Identify which cell holds the provided text, then report its (x, y) central coordinate. 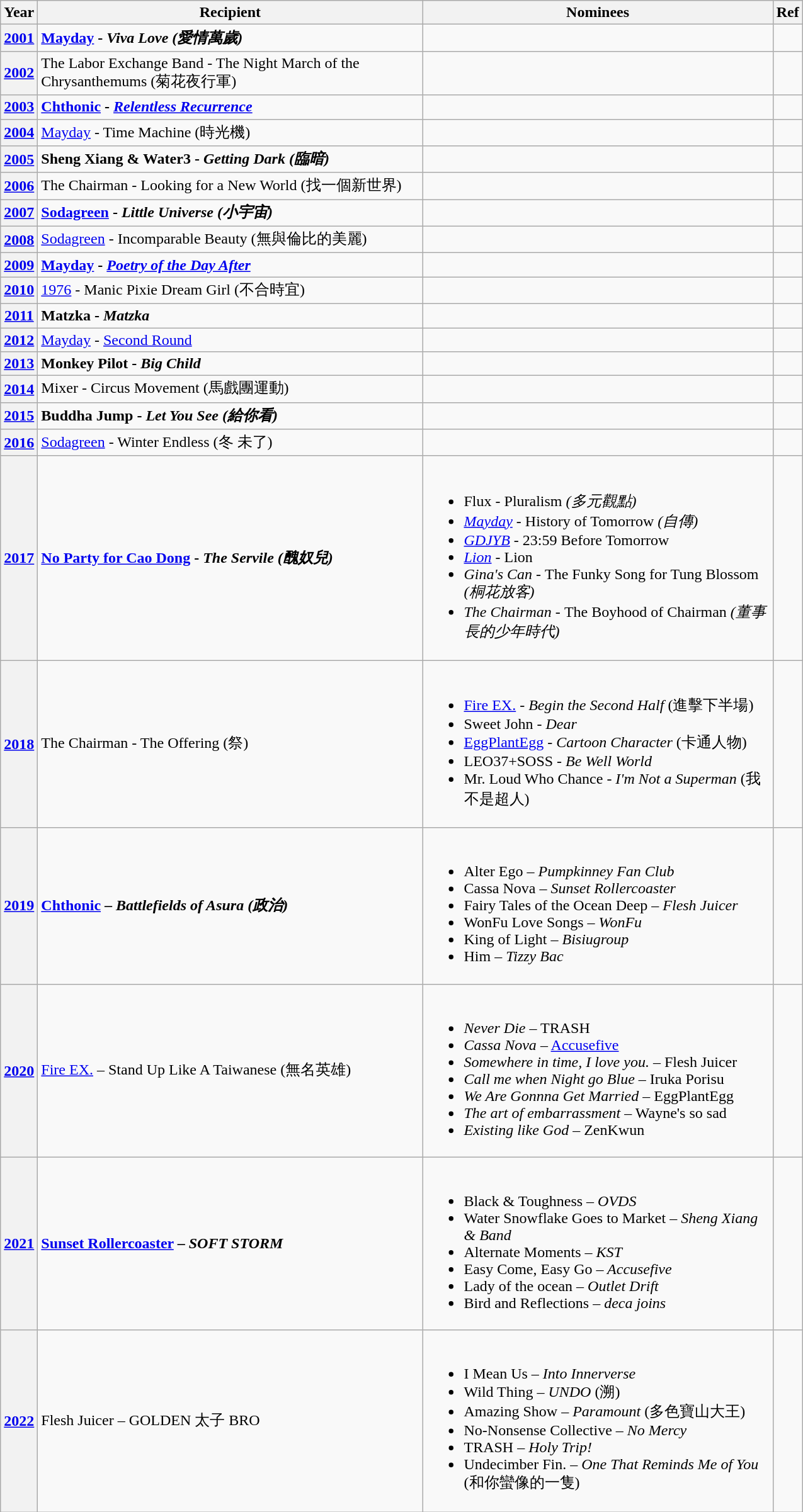
2014 (19, 389)
Sheng Xiang & Water3 - Getting Dark (臨暗) (231, 160)
Recipient (231, 13)
Mayday - Second Round (231, 339)
Mixer - Circus Movement (馬戲團運動) (231, 389)
No Party for Cao Dong - The Servile (醜奴兒) (231, 558)
2004 (19, 132)
Sodagreen - Incomparable Beauty (無與倫比的美麗) (231, 239)
2001 (19, 38)
Year (19, 13)
Sodagreen - Little Universe (小宇宙) (231, 213)
2021 (19, 1244)
1976 - Manic Pixie Dream Girl (不合時宜) (231, 291)
2018 (19, 744)
2005 (19, 160)
Nominees (598, 13)
2012 (19, 339)
2003 (19, 107)
Sunset Rollercoaster – SOFT STORM (231, 1244)
Sodagreen - Winter Endless (冬 未了) (231, 443)
The Labor Exchange Band - The Night March of the Chrysanthemums (菊花夜行軍) (231, 73)
2016 (19, 443)
The Chairman - Looking for a New World (找一個新世界) (231, 186)
2009 (19, 265)
Monkey Pilot - Big Child (231, 364)
2006 (19, 186)
2002 (19, 73)
Chthonic – Battlefields of Asura (政治) (231, 906)
Mayday - Viva Love (愛情萬歲) (231, 38)
2013 (19, 364)
2011 (19, 315)
Buddha Jump - Let You See (給你看) (231, 415)
2007 (19, 213)
Mayday - Poetry of the Day After (231, 265)
2010 (19, 291)
2008 (19, 239)
Ref (787, 13)
2019 (19, 906)
Flesh Juicer – GOLDEN 太子 BRO (231, 1421)
2022 (19, 1421)
The Chairman - The Offering (祭) (231, 744)
2015 (19, 415)
Fire EX. – Stand Up Like A Taiwanese (無名英雄) (231, 1070)
Matzka - Matzka (231, 315)
Mayday - Time Machine (時光機) (231, 132)
2020 (19, 1070)
2017 (19, 558)
Chthonic - Relentless Recurrence (231, 107)
